Identify which cell holds the provided text, then report its [x, y] central coordinate. 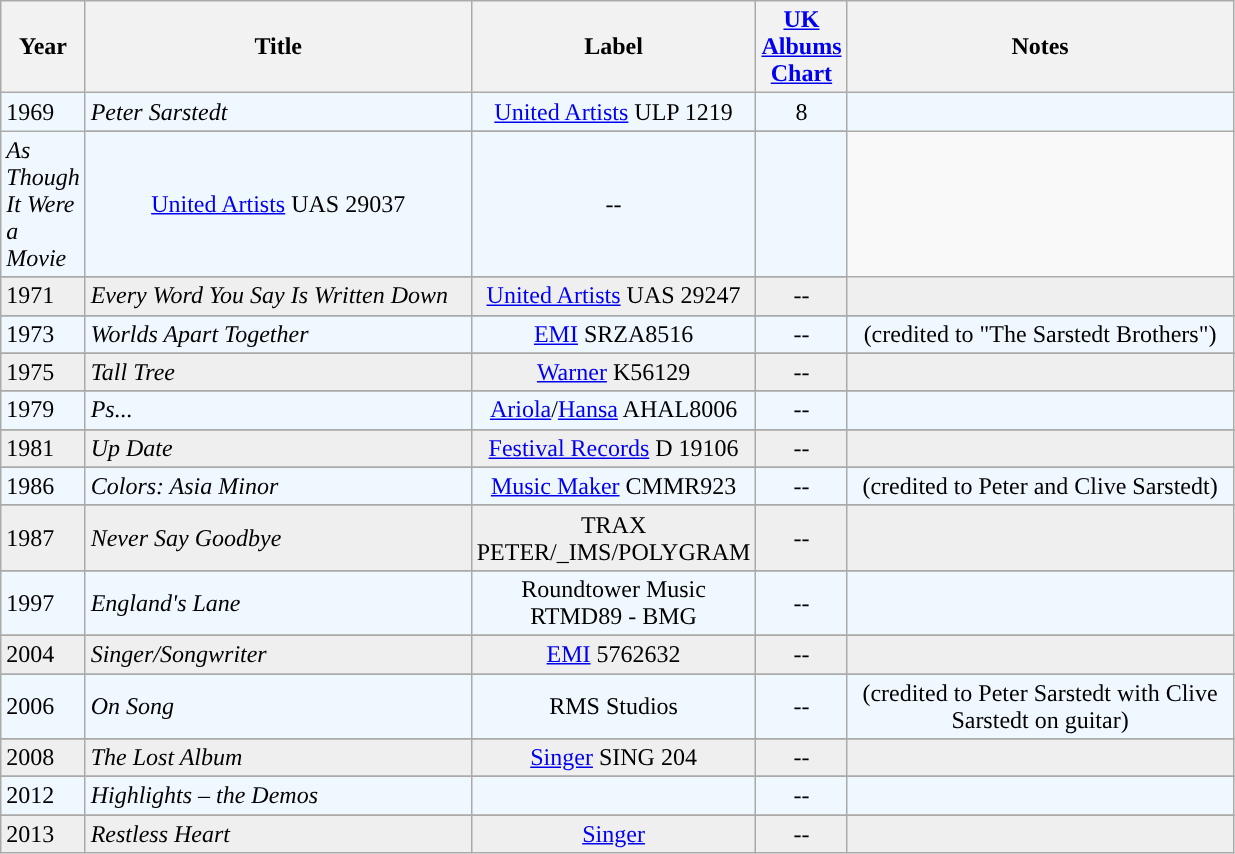
(credited to Peter and Clive Sarstedt) [1040, 486]
Never Say Goodbye [278, 538]
1969 [43, 112]
Highlights – the Demos [278, 796]
Roundtower Music RTMD89 - BMG [614, 602]
Notes [1040, 47]
1987 [43, 538]
Restless Heart [278, 834]
UK Albums Chart [802, 47]
TRAX PETER/_IMS/POLYGRAM [614, 538]
2013 [43, 834]
On Song [278, 706]
Peter Sarstedt [278, 112]
1979 [43, 410]
1981 [43, 448]
Festival Records D 19106 [614, 448]
United Artists UAS 29037 [278, 204]
EMI SRZA8516 [614, 334]
As Though It Were a Movie [43, 204]
2006 [43, 706]
Singer [614, 834]
1986 [43, 486]
Tall Tree [278, 372]
1975 [43, 372]
1971 [43, 296]
Ps... [278, 410]
Warner K56129 [614, 372]
8 [802, 112]
Up Date [278, 448]
EMI 5762632 [614, 654]
Worlds Apart Together [278, 334]
England's Lane [278, 602]
Singer/Songwriter [278, 654]
Title [278, 47]
2008 [43, 758]
Year [43, 47]
United Artists ULP 1219 [614, 112]
Ariola/Hansa AHAL8006 [614, 410]
The Lost Album [278, 758]
Music Maker CMMR923 [614, 486]
2012 [43, 796]
RMS Studios [614, 706]
Every Word You Say Is Written Down [278, 296]
(credited to Peter Sarstedt with Clive Sarstedt on guitar) [1040, 706]
(credited to "The Sarstedt Brothers") [1040, 334]
Label [614, 47]
United Artists UAS 29247 [614, 296]
1997 [43, 602]
1973 [43, 334]
Colors: Asia Minor [278, 486]
Singer SING 204 [614, 758]
2004 [43, 654]
